Search for the cell housing the specified text and yield its (X, Y) center coordinate. 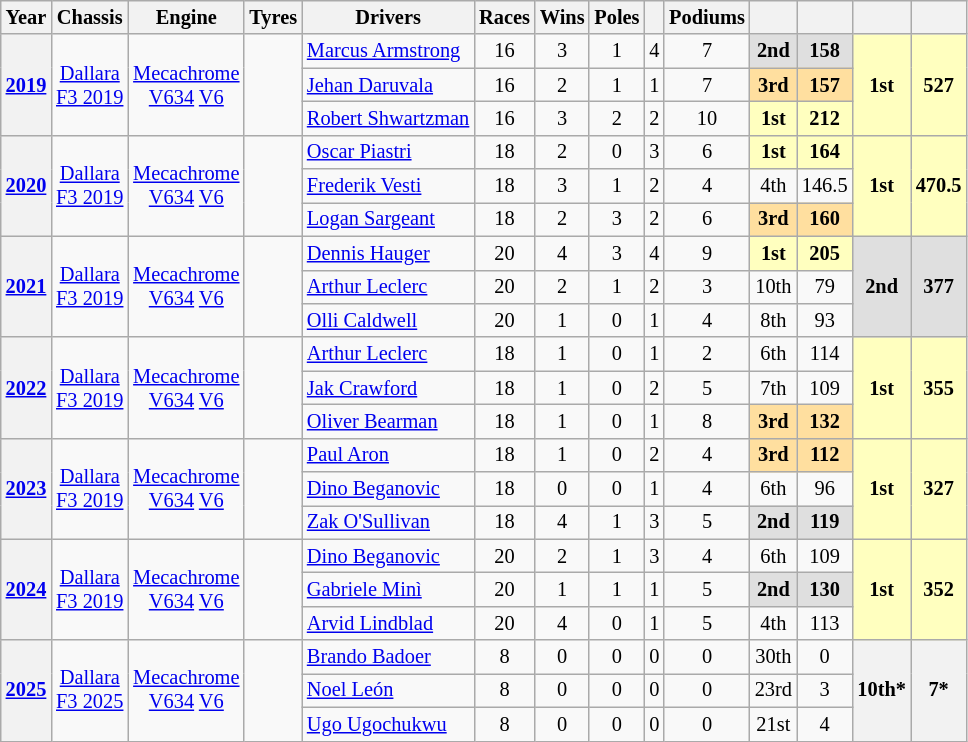
Oscar Piastri (388, 152)
Olli Caldwell (388, 320)
10 (707, 118)
2021 (26, 286)
355 (939, 388)
10th (774, 287)
130 (825, 589)
160 (825, 219)
7th (774, 388)
2020 (26, 186)
Drivers (388, 17)
Chassis (90, 17)
158 (825, 51)
Poles (616, 17)
10th* (881, 690)
2025 (26, 690)
352 (939, 590)
Frederik Vesti (388, 186)
157 (825, 85)
96 (825, 489)
Ugo Ugochukwu (388, 724)
Arvid Lindblad (388, 623)
79 (825, 287)
DallaraF3 2025 (90, 690)
Year (26, 17)
Logan Sargeant (388, 219)
Robert Shwartzman (388, 118)
Noel León (388, 690)
112 (825, 455)
Races (504, 17)
377 (939, 286)
Dennis Hauger (388, 253)
Marcus Armstrong (388, 51)
Paul Aron (388, 455)
2022 (26, 388)
146.5 (825, 186)
7* (939, 690)
113 (825, 623)
Zak O'Sullivan (388, 522)
164 (825, 152)
205 (825, 253)
114 (825, 354)
93 (825, 320)
Tyres (273, 17)
470.5 (939, 186)
132 (825, 421)
2024 (26, 590)
Wins (562, 17)
Oliver Bearman (388, 421)
Engine (186, 17)
8th (774, 320)
Jehan Daruvala (388, 85)
119 (825, 522)
9 (707, 253)
30th (774, 657)
327 (939, 488)
21st (774, 724)
Brando Badoer (388, 657)
2023 (26, 488)
Gabriele Minì (388, 589)
527 (939, 84)
212 (825, 118)
2019 (26, 84)
Jak Crawford (388, 388)
Podiums (707, 17)
23rd (774, 690)
